Search for the cell housing the specified text and yield its (x, y) center coordinate. 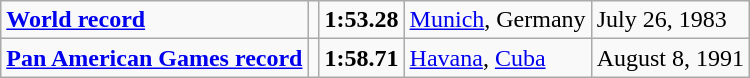
August 8, 1991 (670, 58)
Pan American Games record (154, 58)
July 26, 1983 (670, 20)
Munich, Germany (498, 20)
1:53.28 (362, 20)
World record (154, 20)
1:58.71 (362, 58)
Havana, Cuba (498, 58)
